Return the [x, y] coordinate for the center point of the cell that contains the specified text.  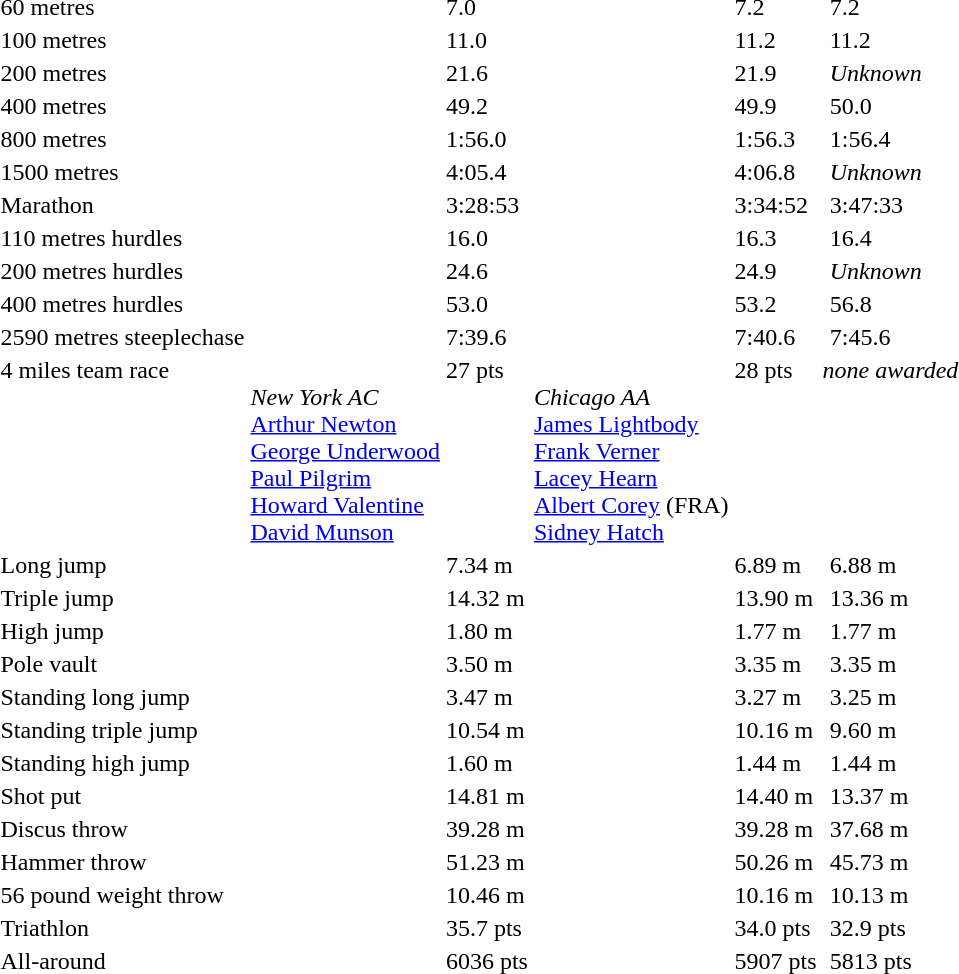
6.89 m [776, 565]
7:39.6 [486, 337]
27 pts [486, 451]
1:56.3 [776, 139]
16.0 [486, 238]
14.32 m [486, 598]
50.26 m [776, 862]
1.60 m [486, 763]
1.80 m [486, 631]
1:56.0 [486, 139]
7.34 m [486, 565]
3.47 m [486, 697]
14.40 m [776, 796]
11.0 [486, 40]
3.27 m [776, 697]
3.35 m [776, 664]
14.81 m [486, 796]
Chicago AAJames Lightbody Frank Verner Lacey Hearn Albert Corey (FRA) Sidney Hatch [631, 451]
3.50 m [486, 664]
51.23 m [486, 862]
1.44 m [776, 763]
35.7 pts [486, 928]
3:34:52 [776, 205]
53.2 [776, 304]
New York ACArthur Newton George Underwood Paul Pilgrim Howard Valentine David Munson [346, 451]
3:28:53 [486, 205]
4:06.8 [776, 172]
11.2 [776, 40]
49.9 [776, 106]
34.0 pts [776, 928]
24.6 [486, 271]
10.54 m [486, 730]
21.9 [776, 73]
16.3 [776, 238]
21.6 [486, 73]
49.2 [486, 106]
53.0 [486, 304]
1.77 m [776, 631]
24.9 [776, 271]
7:40.6 [776, 337]
13.90 m [776, 598]
28 pts [776, 451]
10.46 m [486, 895]
4:05.4 [486, 172]
